Output the [X, Y] coordinate of the center of the cell containing the given text.  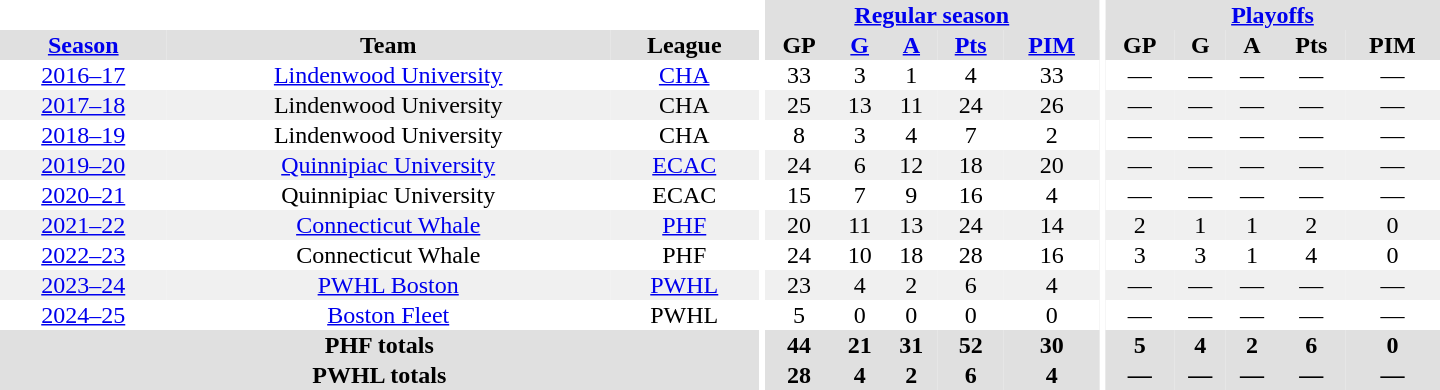
2016–17 [84, 75]
12 [912, 165]
Season [84, 45]
23 [799, 285]
15 [799, 195]
44 [799, 345]
2021–22 [84, 225]
8 [799, 135]
2023–24 [84, 285]
League [684, 45]
2024–25 [84, 315]
Regular season [932, 15]
10 [860, 255]
9 [912, 195]
Playoffs [1272, 15]
2019–20 [84, 165]
Team [388, 45]
2018–19 [84, 135]
2017–18 [84, 105]
PWHL Boston [388, 285]
14 [1052, 225]
2022–23 [84, 255]
25 [799, 105]
PWHL totals [380, 375]
31 [912, 345]
2020–21 [84, 195]
26 [1052, 105]
21 [860, 345]
PHF totals [380, 345]
Boston Fleet [388, 315]
52 [970, 345]
30 [1052, 345]
